Return [X, Y] of the center of cell containing provided text 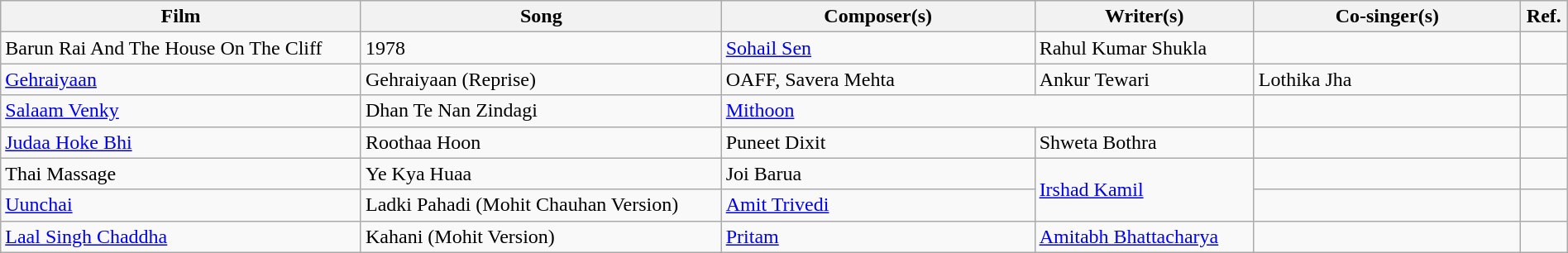
Amit Trivedi [878, 205]
Shweta Bothra [1145, 142]
Writer(s) [1145, 17]
Thai Massage [181, 174]
Composer(s) [878, 17]
Irshad Kamil [1145, 189]
Ladki Pahadi (Mohit Chauhan Version) [541, 205]
OAFF, Savera Mehta [878, 79]
Rahul Kumar Shukla [1145, 48]
Kahani (Mohit Version) [541, 236]
Dhan Te Nan Zindagi [541, 111]
Judaa Hoke Bhi [181, 142]
Puneet Dixit [878, 142]
Sohail Sen [878, 48]
Mithoon [987, 111]
Gehraiyaan (Reprise) [541, 79]
Song [541, 17]
Laal Singh Chaddha [181, 236]
Roothaa Hoon [541, 142]
Ye Kya Huaa [541, 174]
Amitabh Bhattacharya [1145, 236]
Barun Rai And The House On The Cliff [181, 48]
1978 [541, 48]
Pritam [878, 236]
Uunchai [181, 205]
Ref. [1543, 17]
Joi Barua [878, 174]
Ankur Tewari [1145, 79]
Film [181, 17]
Lothika Jha [1387, 79]
Gehraiyaan [181, 79]
Salaam Venky [181, 111]
Co-singer(s) [1387, 17]
